Determine the (X, Y) coordinate at the center of the cell enclosing the given text.  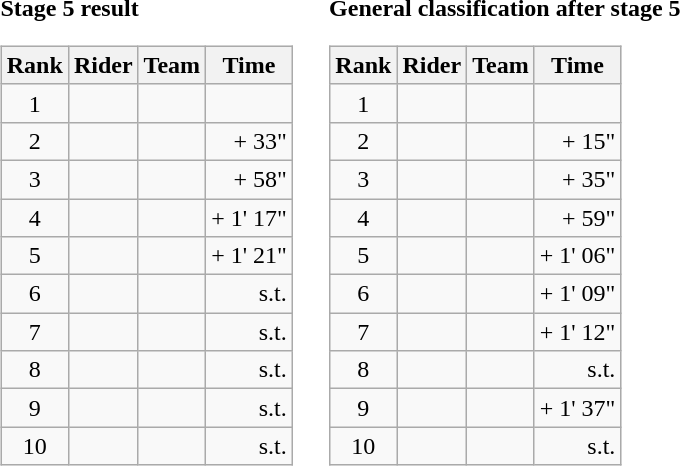
+ 1' 06" (578, 256)
+ 59" (578, 217)
+ 1' 21" (250, 256)
+ 1' 09" (578, 294)
+ 15" (578, 141)
+ 1' 17" (250, 217)
+ 33" (250, 141)
+ 1' 12" (578, 332)
+ 1' 37" (578, 408)
+ 58" (250, 179)
+ 35" (578, 179)
